Extract the [X, Y] coordinate from the center of the cell holding the provided text.  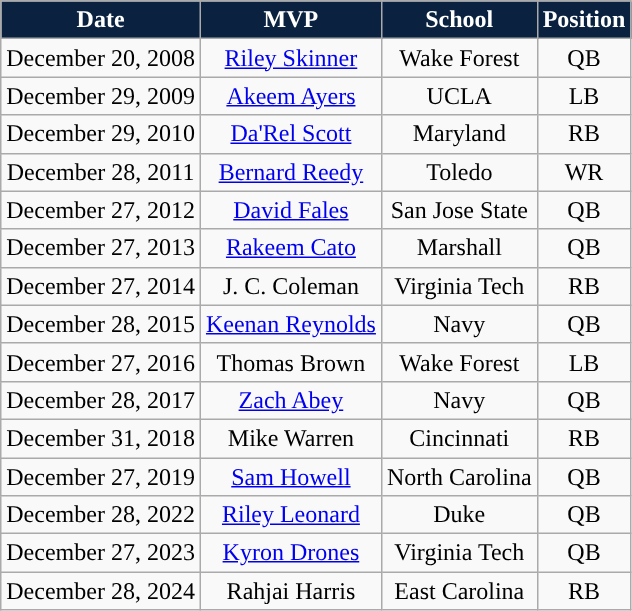
School [459, 20]
December 29, 2010 [101, 134]
December 20, 2008 [101, 58]
Riley Leonard [290, 515]
San Jose State [459, 210]
Riley Skinner [290, 58]
Maryland [459, 134]
J. C. Coleman [290, 286]
David Fales [290, 210]
December 28, 2024 [101, 591]
Akeem Ayers [290, 96]
Duke [459, 515]
Zach Abey [290, 400]
Marshall [459, 248]
Toledo [459, 172]
Thomas Brown [290, 362]
Position [584, 20]
East Carolina [459, 591]
December 28, 2017 [101, 400]
Date [101, 20]
December 28, 2011 [101, 172]
December 27, 2012 [101, 210]
Mike Warren [290, 438]
Keenan Reynolds [290, 324]
WR [584, 172]
December 27, 2013 [101, 248]
UCLA [459, 96]
December 27, 2023 [101, 553]
North Carolina [459, 477]
December 28, 2022 [101, 515]
December 29, 2009 [101, 96]
December 27, 2014 [101, 286]
Rahjai Harris [290, 591]
MVP [290, 20]
Bernard Reedy [290, 172]
December 31, 2018 [101, 438]
Da'Rel Scott [290, 134]
Kyron Drones [290, 553]
Rakeem Cato [290, 248]
Sam Howell [290, 477]
December 28, 2015 [101, 324]
December 27, 2019 [101, 477]
Cincinnati [459, 438]
December 27, 2016 [101, 362]
